From the cell containing the given text, extract its center point as (X, Y) coordinate. 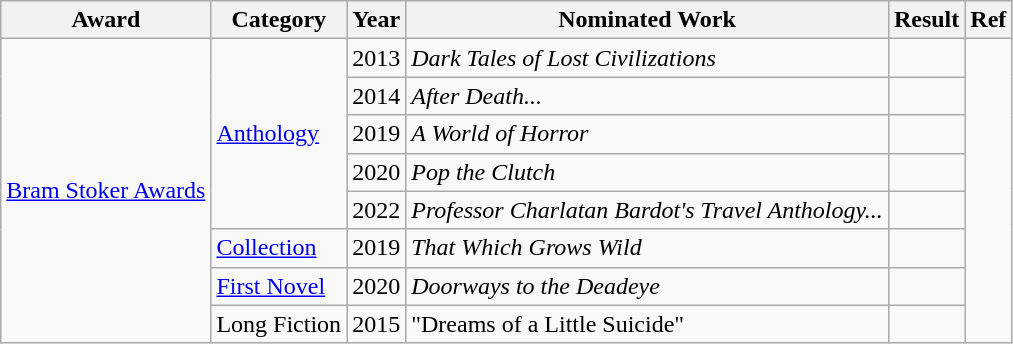
A World of Horror (648, 134)
Award (106, 20)
That Which Grows Wild (648, 248)
2022 (376, 210)
Pop the Clutch (648, 172)
Bram Stoker Awards (106, 191)
Collection (279, 248)
Nominated Work (648, 20)
2013 (376, 58)
Ref (988, 20)
2014 (376, 96)
After Death... (648, 96)
First Novel (279, 286)
2015 (376, 324)
Doorways to the Deadeye (648, 286)
Long Fiction (279, 324)
Year (376, 20)
Professor Charlatan Bardot's Travel Anthology... (648, 210)
Result (926, 20)
"Dreams of a Little Suicide" (648, 324)
Anthology (279, 134)
Category (279, 20)
Dark Tales of Lost Civilizations (648, 58)
